Provide the (X, Y) coordinate of the cell's center where the given text is located.  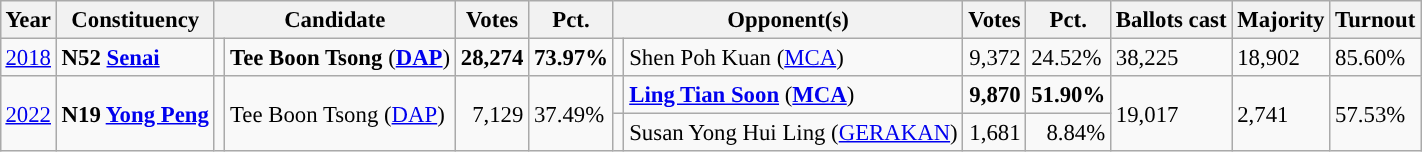
Majority (1281, 20)
Year (28, 20)
2018 (28, 57)
Turnout (1376, 20)
Candidate (334, 20)
38,225 (1172, 57)
2,741 (1281, 114)
51.90% (1068, 95)
57.53% (1376, 114)
18,902 (1281, 57)
85.60% (1376, 57)
Shen Poh Kuan (MCA) (794, 57)
28,274 (492, 57)
8.84% (1068, 133)
Ling Tian Soon (MCA) (794, 95)
24.52% (1068, 57)
Constituency (135, 20)
9,372 (994, 57)
9,870 (994, 95)
2022 (28, 114)
37.49% (572, 114)
73.97% (572, 57)
19,017 (1172, 114)
Opponent(s) (788, 20)
7,129 (492, 114)
Susan Yong Hui Ling (GERAKAN) (794, 133)
Ballots cast (1172, 20)
N19 Yong Peng (135, 114)
N52 Senai (135, 57)
1,681 (994, 133)
